For the text-containing cell, return its midpoint in (x, y) coordinate format. 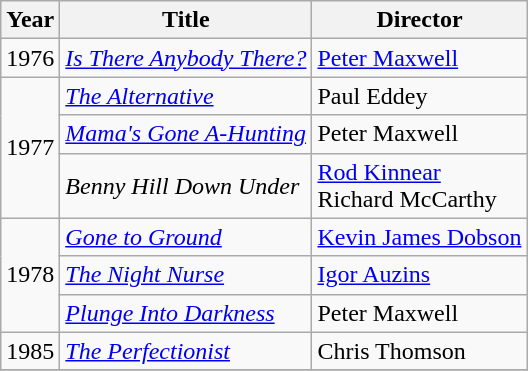
Title (186, 20)
Year (30, 20)
Igor Auzins (420, 275)
Director (420, 20)
1977 (30, 148)
The Night Nurse (186, 275)
Rod KinnearRichard McCarthy (420, 186)
1978 (30, 275)
1976 (30, 58)
Chris Thomson (420, 351)
Mama's Gone A-Hunting (186, 134)
1985 (30, 351)
The Alternative (186, 96)
Benny Hill Down Under (186, 186)
The Perfectionist (186, 351)
Kevin James Dobson (420, 237)
Paul Eddey (420, 96)
Plunge Into Darkness (186, 313)
Is There Anybody There? (186, 58)
Gone to Ground (186, 237)
